Output the (X, Y) coordinate of the center of the cell containing the given text.  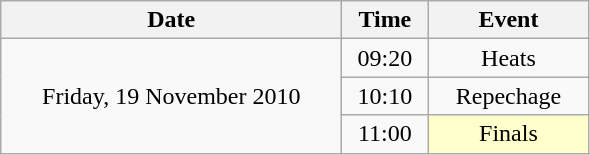
Repechage (508, 96)
Event (508, 20)
Friday, 19 November 2010 (172, 96)
Finals (508, 134)
09:20 (385, 58)
Time (385, 20)
11:00 (385, 134)
Heats (508, 58)
Date (172, 20)
10:10 (385, 96)
